Output the [x, y] coordinate of the center of the cell containing the given text.  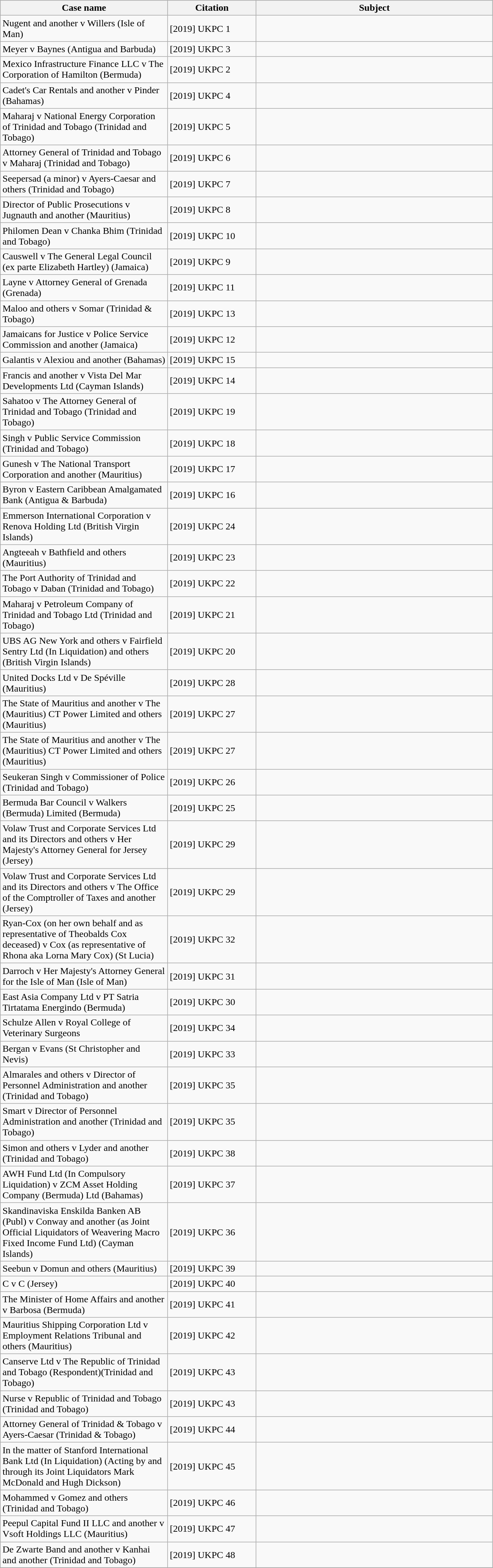
Meyer v Baynes (Antigua and Barbuda) [84, 49]
[2019] UKPC 42 [212, 1336]
Angteeah v Bathfield and others (Mauritius) [84, 558]
[2019] UKPC 48 [212, 1554]
[2019] UKPC 7 [212, 184]
In the matter of Stanford International Bank Ltd (In Liquidation) (Acting by and through its Joint Liquidators Mark McDonald and Hugh Dickson) [84, 1466]
[2019] UKPC 16 [212, 495]
Philomen Dean v Chanka Bhim (Trinidad and Tobago) [84, 236]
[2019] UKPC 47 [212, 1529]
[2019] UKPC 25 [212, 808]
[2019] UKPC 41 [212, 1304]
Canserve Ltd v The Republic of Trinidad and Tobago (Respondent)(Trinidad and Tobago) [84, 1372]
Mexico Infrastructure Finance LLC v The Corporation of Hamilton (Bermuda) [84, 69]
De Zwarte Band and another v Kanhai and another (Trinidad and Tobago) [84, 1554]
Layne v Attorney General of Grenada (Grenada) [84, 288]
AWH Fund Ltd (In Compulsory Liquidation) v ZCM Asset Holding Company (Bermuda) Ltd (Bahamas) [84, 1184]
Citation [212, 8]
The Minister of Home Affairs and another v Barbosa (Bermuda) [84, 1304]
Mauritius Shipping Corporation Ltd v Employment Relations Tribunal and others (Mauritius) [84, 1336]
Byron v Eastern Caribbean Amalgamated Bank (Antigua & Barbuda) [84, 495]
[2019] UKPC 3 [212, 49]
Maloo and others v Somar (Trinidad & Tobago) [84, 313]
[2019] UKPC 10 [212, 236]
Gunesh v The National Transport Corporation and another (Mauritius) [84, 469]
Emmerson International Corporation v Renova Holding Ltd (British Virgin Islands) [84, 526]
[2019] UKPC 12 [212, 339]
Case name [84, 8]
[2019] UKPC 32 [212, 939]
[2019] UKPC 19 [212, 412]
[2019] UKPC 22 [212, 583]
Singh v Public Service Commission (Trinidad and Tobago) [84, 443]
Schulze Allen v Royal College of Veterinary Surgeons [84, 1028]
Seukeran Singh v Commissioner of Police (Trinidad and Tobago) [84, 782]
Simon and others v Lyder and another (Trinidad and Tobago) [84, 1153]
Subject [374, 8]
Nurse v Republic of Trinidad and Tobago (Trinidad and Tobago) [84, 1404]
[2019] UKPC 36 [212, 1232]
Seepersad (a minor) v Ayers-Caesar and others (Trinidad and Tobago) [84, 184]
Attorney General of Trinidad & Tobago v Ayers-Caesar (Trinidad & Tobago) [84, 1429]
[2019] UKPC 30 [212, 1002]
[2019] UKPC 38 [212, 1153]
[2019] UKPC 8 [212, 210]
[2019] UKPC 6 [212, 158]
Bermuda Bar Council v Walkers (Bermuda) Limited (Bermuda) [84, 808]
[2019] UKPC 5 [212, 127]
Attorney General of Trinidad and Tobago v Maharaj (Trinidad and Tobago) [84, 158]
[2019] UKPC 20 [212, 651]
Smart v Director of Personnel Administration and another (Trinidad and Tobago) [84, 1122]
Sahatoo v The Attorney General of Trinidad and Tobago (Trinidad and Tobago) [84, 412]
[2019] UKPC 4 [212, 96]
C v C (Jersey) [84, 1284]
Jamaicans for Justice v Police Service Commission and another (Jamaica) [84, 339]
[2019] UKPC 34 [212, 1028]
[2019] UKPC 24 [212, 526]
Director of Public Prosecutions v Jugnauth and another (Mauritius) [84, 210]
Almarales and others v Director of Personnel Administration and another (Trinidad and Tobago) [84, 1085]
Maharaj v National Energy Corporation of Trinidad and Tobago (Trinidad and Tobago) [84, 127]
[2019] UKPC 37 [212, 1184]
[2019] UKPC 18 [212, 443]
Cadet's Car Rentals and another v Pinder (Bahamas) [84, 96]
[2019] UKPC 40 [212, 1284]
[2019] UKPC 14 [212, 381]
United Docks Ltd v De Spéville (Mauritius) [84, 683]
Francis and another v Vista Del Mar Developments Ltd (Cayman Islands) [84, 381]
[2019] UKPC 17 [212, 469]
Maharaj v Petroleum Company of Trinidad and Tobago Ltd (Trinidad and Tobago) [84, 615]
Ryan-Cox (on her own behalf and as representative of Theobalds Cox deceased) v Cox (as representative of Rhona aka Lorna Mary Cox) (St Lucia) [84, 939]
East Asia Company Ltd v PT Satria Tirtatama Energindo (Bermuda) [84, 1002]
The Port Authority of Trinidad and Tobago v Daban (Trinidad and Tobago) [84, 583]
[2019] UKPC 1 [212, 29]
[2019] UKPC 39 [212, 1268]
[2019] UKPC 13 [212, 313]
[2019] UKPC 44 [212, 1429]
Causwell v The General Legal Council (ex parte Elizabeth Hartley) (Jamaica) [84, 261]
[2019] UKPC 9 [212, 261]
Volaw Trust and Corporate Services Ltd and its Directors and others v Her Majesty's Attorney General for Jersey (Jersey) [84, 845]
[2019] UKPC 11 [212, 288]
[2019] UKPC 46 [212, 1503]
Peepul Capital Fund II LLC and another v Vsoft Holdings LLC (Mauritius) [84, 1529]
Seebun v Domun and others (Mauritius) [84, 1268]
[2019] UKPC 31 [212, 976]
[2019] UKPC 26 [212, 782]
Bergan v Evans (St Christopher and Nevis) [84, 1054]
[2019] UKPC 28 [212, 683]
[2019] UKPC 15 [212, 360]
Volaw Trust and Corporate Services Ltd and its Directors and others v The Office of the Comptroller of Taxes and another (Jersey) [84, 892]
Galantis v Alexiou and another (Bahamas) [84, 360]
[2019] UKPC 23 [212, 558]
UBS AG New York and others v Fairfield Sentry Ltd (In Liquidation) and others (British Virgin Islands) [84, 651]
[2019] UKPC 21 [212, 615]
[2019] UKPC 33 [212, 1054]
Darroch v Her Majesty's Attorney General for the Isle of Man (Isle of Man) [84, 976]
[2019] UKPC 45 [212, 1466]
[2019] UKPC 2 [212, 69]
Nugent and another v Willers (Isle of Man) [84, 29]
Mohammed v Gomez and others (Trinidad and Tobago) [84, 1503]
